Locate the cell with the specified text and output its [x, y] center coordinate. 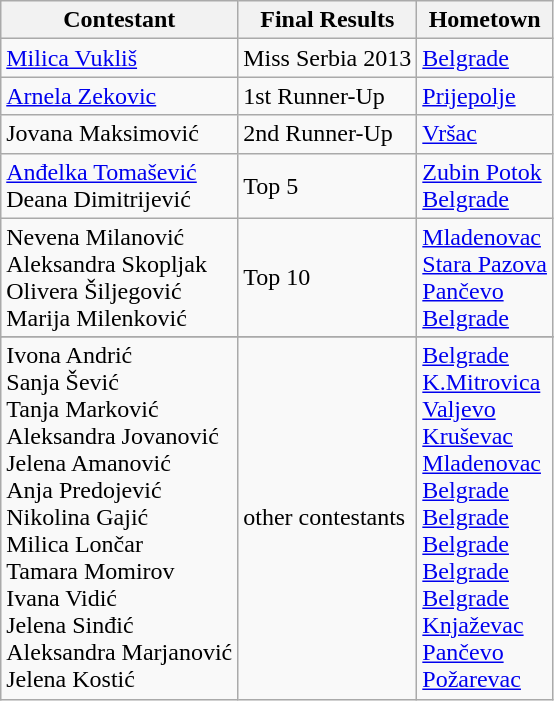
Final Results [328, 20]
Top 5 [328, 186]
Vršac [485, 134]
Anđelka TomaševićDeana Dimitrijević [120, 186]
1st Runner-Up [328, 96]
Prijepolje [485, 96]
Zubin Potok Belgrade [485, 186]
2nd Runner-Up [328, 134]
Jovana Maksimović [120, 134]
Miss Serbia 2013 [328, 58]
Belgrade [485, 58]
other contestants [328, 518]
Hometown [485, 20]
Mladenovac Stara Pazova Pančevo Belgrade [485, 278]
Nevena Milanović Aleksandra Skopljak Olivera Šiljegović Marija Milenković [120, 278]
Contestant [120, 20]
Arnela Zekovic [120, 96]
Milica Vukliš [120, 58]
Top 10 [328, 278]
Belgrade K.MitrovicaValjevoKruševacMladenovac Belgrade Belgrade Belgrade Belgrade Belgrade Knjaževac Pančevo Požarevac [485, 518]
